For the text-containing cell, return its midpoint in [X, Y] coordinate format. 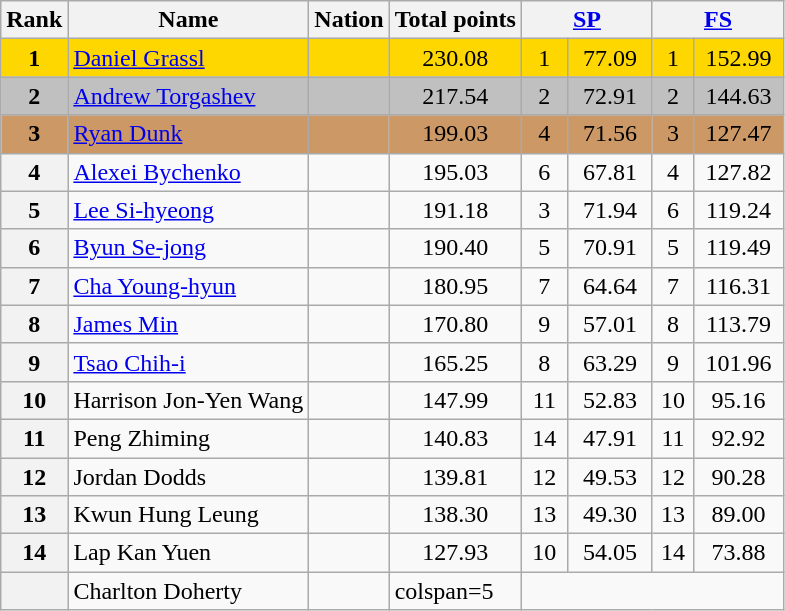
SP [586, 20]
101.96 [738, 362]
54.05 [610, 553]
Daniel Grassl [188, 58]
77.09 [610, 58]
James Min [188, 324]
138.30 [455, 515]
71.56 [610, 134]
49.53 [610, 477]
57.01 [610, 324]
191.18 [455, 210]
199.03 [455, 134]
127.82 [738, 172]
217.54 [455, 96]
Rank [34, 20]
Byun Se-jong [188, 248]
119.24 [738, 210]
49.30 [610, 515]
70.91 [610, 248]
140.83 [455, 438]
Name [188, 20]
Total points [455, 20]
Peng Zhiming [188, 438]
139.81 [455, 477]
Harrison Jon-Yen Wang [188, 400]
colspan=5 [455, 591]
89.00 [738, 515]
113.79 [738, 324]
116.31 [738, 286]
165.25 [455, 362]
180.95 [455, 286]
Jordan Dodds [188, 477]
63.29 [610, 362]
195.03 [455, 172]
Lap Kan Yuen [188, 553]
95.16 [738, 400]
47.91 [610, 438]
Kwun Hung Leung [188, 515]
90.28 [738, 477]
Tsao Chih-i [188, 362]
Lee Si-hyeong [188, 210]
92.92 [738, 438]
127.47 [738, 134]
170.80 [455, 324]
144.63 [738, 96]
FS [718, 20]
Alexei Bychenko [188, 172]
71.94 [610, 210]
Nation [349, 20]
Ryan Dunk [188, 134]
67.81 [610, 172]
52.83 [610, 400]
127.93 [455, 553]
147.99 [455, 400]
Andrew Torgashev [188, 96]
72.91 [610, 96]
64.64 [610, 286]
152.99 [738, 58]
Cha Young-hyun [188, 286]
230.08 [455, 58]
Charlton Doherty [188, 591]
73.88 [738, 553]
119.49 [738, 248]
190.40 [455, 248]
